Find where the given text appears and provide that cell's center as [X, Y] coordinate. 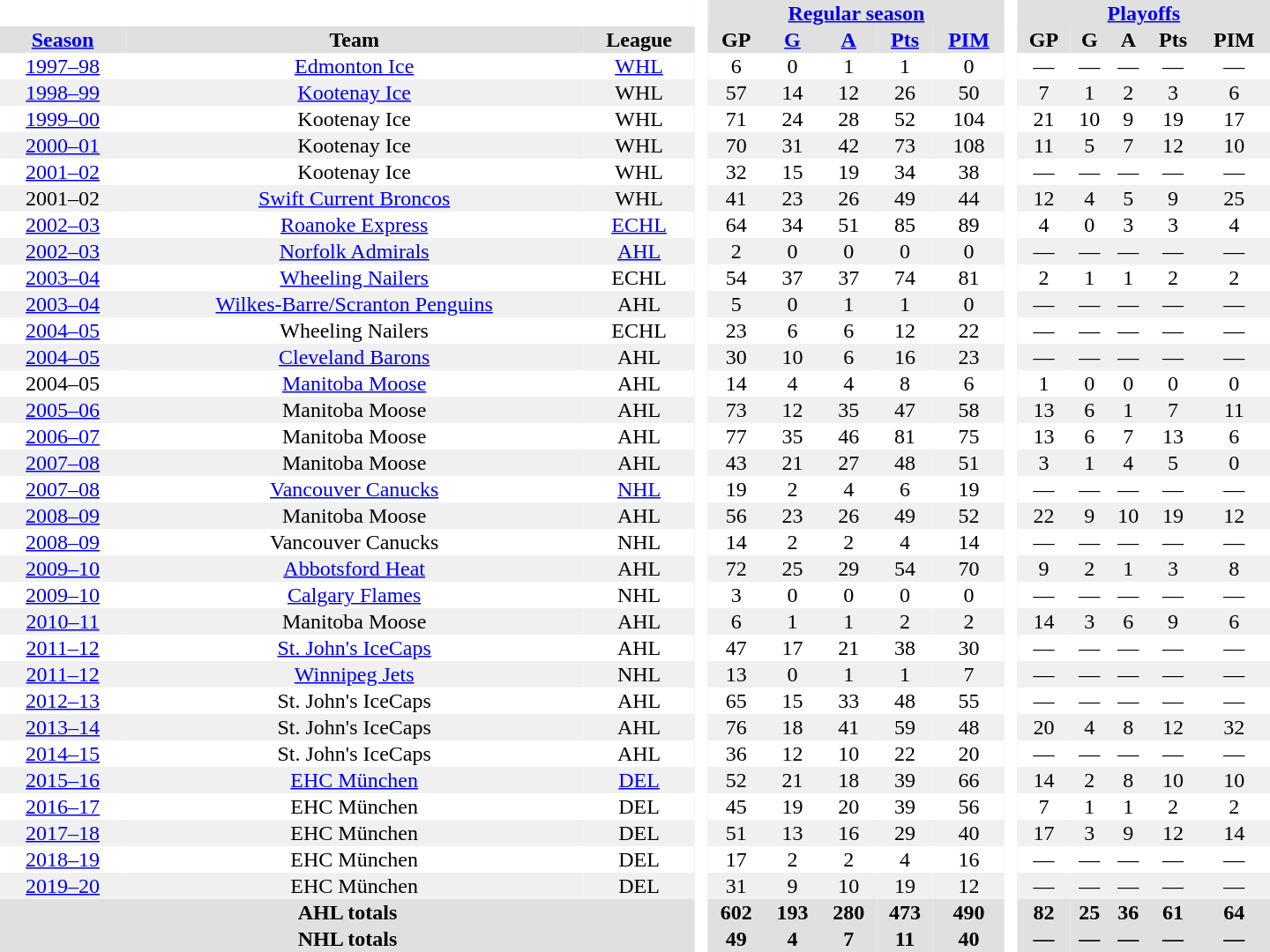
Regular season [856, 13]
2016–17 [63, 807]
55 [968, 701]
66 [968, 780]
Roanoke Express [355, 225]
58 [968, 410]
65 [736, 701]
Season [63, 40]
61 [1173, 912]
85 [905, 225]
76 [736, 727]
75 [968, 436]
74 [905, 278]
193 [793, 912]
AHL totals [347, 912]
Swift Current Broncos [355, 198]
71 [736, 119]
280 [848, 912]
473 [905, 912]
77 [736, 436]
1998–99 [63, 93]
Playoffs [1144, 13]
2000–01 [63, 145]
2014–15 [63, 754]
50 [968, 93]
2017–18 [63, 833]
46 [848, 436]
2010–11 [63, 621]
Edmonton Ice [355, 66]
2019–20 [63, 886]
43 [736, 463]
Wilkes-Barre/Scranton Penguins [355, 304]
Abbotsford Heat [355, 569]
602 [736, 912]
League [639, 40]
1997–98 [63, 66]
27 [848, 463]
44 [968, 198]
2006–07 [63, 436]
72 [736, 569]
Cleveland Barons [355, 357]
2005–06 [63, 410]
89 [968, 225]
24 [793, 119]
2018–19 [63, 859]
45 [736, 807]
Winnipeg Jets [355, 674]
Calgary Flames [355, 595]
57 [736, 93]
108 [968, 145]
490 [968, 912]
2012–13 [63, 701]
1999–00 [63, 119]
28 [848, 119]
Team [355, 40]
59 [905, 727]
33 [848, 701]
42 [848, 145]
NHL totals [347, 939]
2015–16 [63, 780]
104 [968, 119]
2013–14 [63, 727]
82 [1044, 912]
Norfolk Admirals [355, 251]
